Determine the (X, Y) coordinate at the center of the cell enclosing the given text.  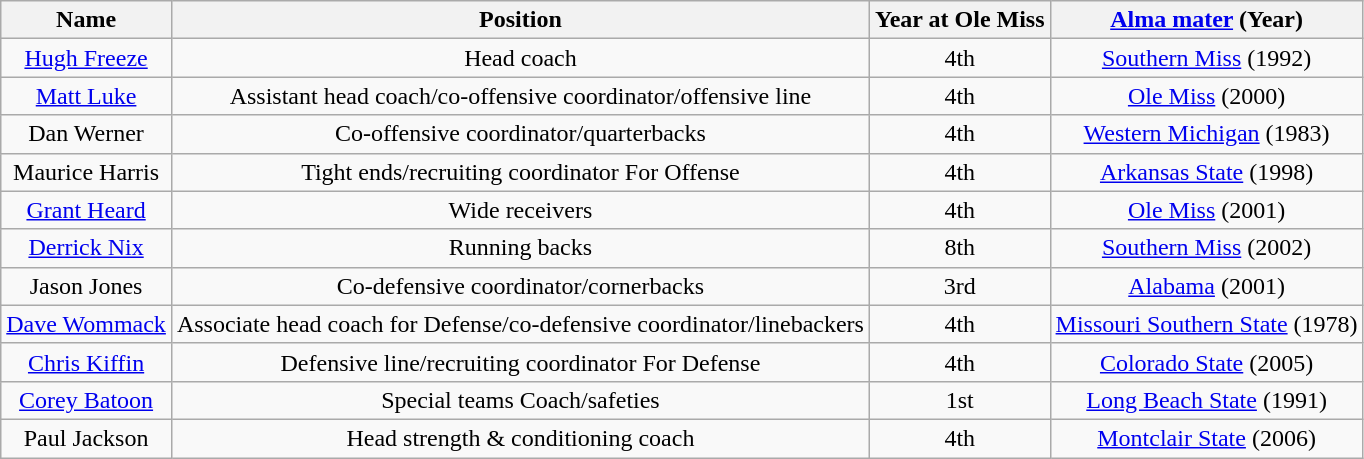
Ole Miss (2000) (1206, 96)
Chris Kiffin (86, 362)
Wide receivers (520, 210)
Arkansas State (1998) (1206, 172)
Montclair State (2006) (1206, 438)
Dave Wommack (86, 324)
Hugh Freeze (86, 58)
Defensive line/recruiting coordinator For Defense (520, 362)
Long Beach State (1991) (1206, 400)
Assistant head coach/co-offensive coordinator/offensive line (520, 96)
Colorado State (2005) (1206, 362)
Running backs (520, 248)
Name (86, 20)
Special teams Coach/safeties (520, 400)
Derrick Nix (86, 248)
Corey Batoon (86, 400)
Dan Werner (86, 134)
3rd (960, 286)
Year at Ole Miss (960, 20)
Southern Miss (2002) (1206, 248)
Associate head coach for Defense/co-defensive coordinator/linebackers (520, 324)
Alabama (2001) (1206, 286)
Grant Heard (86, 210)
Paul Jackson (86, 438)
Head coach (520, 58)
8th (960, 248)
Southern Miss (1992) (1206, 58)
1st (960, 400)
Maurice Harris (86, 172)
Alma mater (Year) (1206, 20)
Head strength & conditioning coach (520, 438)
Ole Miss (2001) (1206, 210)
Matt Luke (86, 96)
Jason Jones (86, 286)
Co-defensive coordinator/cornerbacks (520, 286)
Missouri Southern State (1978) (1206, 324)
Co-offensive coordinator/quarterbacks (520, 134)
Tight ends/recruiting coordinator For Offense (520, 172)
Position (520, 20)
Western Michigan (1983) (1206, 134)
